Extract the (x, y) coordinate from the center of the cell holding the provided text.  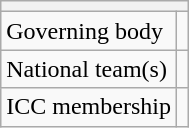
ICC membership (89, 107)
Governing body (89, 31)
National team(s) (89, 69)
